Identify which cell holds the provided text, then report its (x, y) central coordinate. 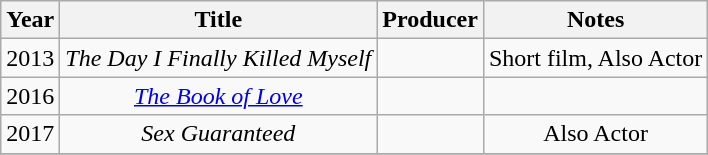
Year (30, 20)
2017 (30, 134)
Short film, Also Actor (595, 58)
Producer (430, 20)
Notes (595, 20)
The Day I Finally Killed Myself (218, 58)
Sex Guaranteed (218, 134)
Title (218, 20)
Also Actor (595, 134)
2013 (30, 58)
The Book of Love (218, 96)
2016 (30, 96)
